From the cell containing the given text, extract its center point as [X, Y] coordinate. 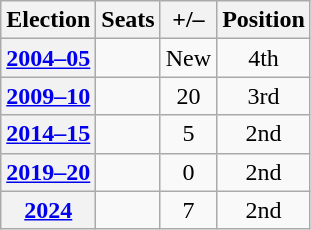
New [188, 58]
5 [188, 134]
20 [188, 96]
4th [264, 58]
Election [48, 20]
3rd [264, 96]
2009–10 [48, 96]
2004–05 [48, 58]
7 [188, 210]
0 [188, 172]
Position [264, 20]
2014–15 [48, 134]
Seats [128, 20]
2024 [48, 210]
+/– [188, 20]
2019–20 [48, 172]
